Return the (X, Y) coordinate for the center point of the cell that contains the specified text.  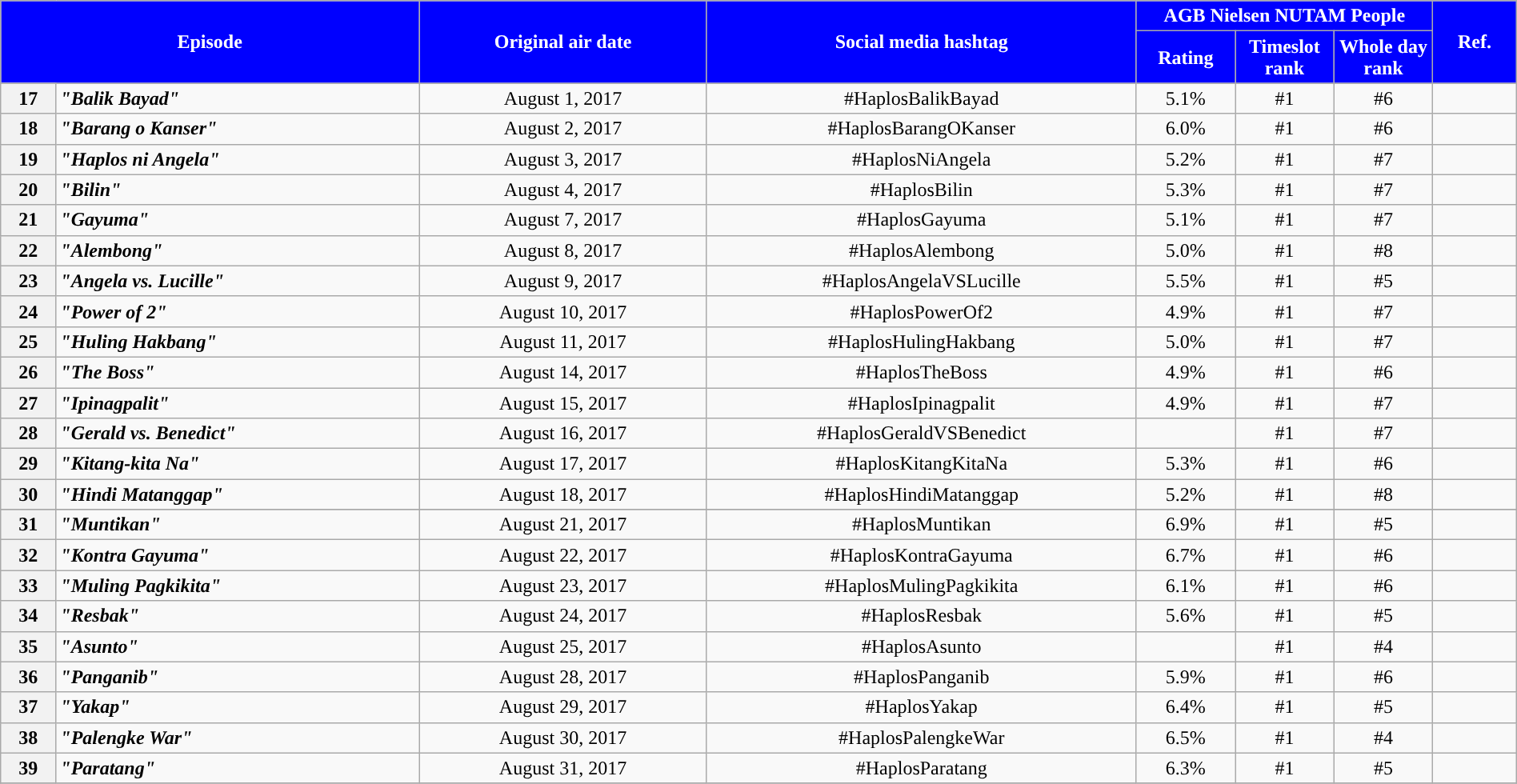
#HaplosKitangKitaNa (922, 464)
August 2, 2017 (563, 129)
18 (29, 129)
6.0% (1186, 129)
17 (29, 98)
28 (29, 434)
6.7% (1186, 555)
31 (29, 525)
22 (29, 250)
30 (29, 494)
Rating (1186, 58)
21 (29, 220)
"Ipinagpalit" (238, 402)
"Power of 2" (238, 311)
August 9, 2017 (563, 281)
23 (29, 281)
"Barang o Kanser" (238, 129)
"Resbak" (238, 616)
"Gayuma" (238, 220)
#HaplosBalikBayad (922, 98)
34 (29, 616)
36 (29, 677)
#HaplosResbak (922, 616)
6.1% (1186, 586)
August 14, 2017 (563, 372)
33 (29, 586)
"Haplos ni Angela" (238, 159)
August 29, 2017 (563, 707)
#HaplosPanganib (922, 677)
"Balik Bayad" (238, 98)
6.4% (1186, 707)
#HaplosIpinagpalit (922, 402)
#HaplosAlembong (922, 250)
6.5% (1186, 738)
August 4, 2017 (563, 190)
#HaplosGeraldVSBenedict (922, 434)
"Paratang" (238, 768)
#HaplosNiAngela (922, 159)
August 17, 2017 (563, 464)
AGB Nielsen NUTAM People (1285, 16)
August 25, 2017 (563, 646)
August 7, 2017 (563, 220)
5.5% (1186, 281)
26 (29, 372)
"Muling Pagkikita" (238, 586)
August 22, 2017 (563, 555)
"Gerald vs. Benedict" (238, 434)
"Yakap" (238, 707)
August 16, 2017 (563, 434)
#HaplosMulingPagkikita (922, 586)
August 15, 2017 (563, 402)
#HaplosGayuma (922, 220)
35 (29, 646)
Original air date (563, 42)
29 (29, 464)
#HaplosTheBoss (922, 372)
August 11, 2017 (563, 342)
"Palengke War" (238, 738)
19 (29, 159)
6.9% (1186, 525)
"Muntikan" (238, 525)
25 (29, 342)
#HaplosPowerOf2 (922, 311)
#HaplosAsunto (922, 646)
"The Boss" (238, 372)
August 18, 2017 (563, 494)
August 31, 2017 (563, 768)
27 (29, 402)
#HaplosParatang (922, 768)
#HaplosMuntikan (922, 525)
"Huling Hakbang" (238, 342)
August 8, 2017 (563, 250)
5.9% (1186, 677)
"Bilin" (238, 190)
Social media hashtag (922, 42)
August 3, 2017 (563, 159)
"Hindi Matanggap" (238, 494)
32 (29, 555)
#HaplosYakap (922, 707)
Episode (210, 42)
39 (29, 768)
"Panganib" (238, 677)
August 23, 2017 (563, 586)
"Kontra Gayuma" (238, 555)
August 24, 2017 (563, 616)
5.6% (1186, 616)
6.3% (1186, 768)
Ref. (1475, 42)
"Asunto" (238, 646)
"Angela vs. Lucille" (238, 281)
20 (29, 190)
August 10, 2017 (563, 311)
August 21, 2017 (563, 525)
38 (29, 738)
#HaplosHindiMatanggap (922, 494)
August 28, 2017 (563, 677)
August 1, 2017 (563, 98)
24 (29, 311)
Whole dayrank (1383, 58)
Timeslotrank (1285, 58)
37 (29, 707)
#HaplosBilin (922, 190)
#HaplosBarangOKanser (922, 129)
#HaplosKontraGayuma (922, 555)
"Kitang-kita Na" (238, 464)
"Alembong" (238, 250)
#HaplosHulingHakbang (922, 342)
August 30, 2017 (563, 738)
#HaplosPalengkeWar (922, 738)
#HaplosAngelaVSLucille (922, 281)
